Scan for the cell matching the given text and deliver its (x, y) coordinate at center. 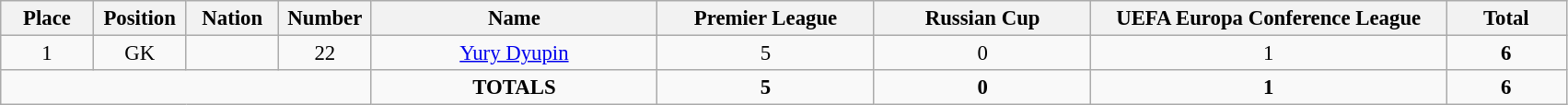
Position (140, 18)
UEFA Europa Conference League (1269, 18)
Number (326, 18)
Name (514, 18)
TOTALS (514, 87)
Premier League (766, 18)
Total (1506, 18)
Yury Dyupin (514, 53)
GK (140, 53)
22 (326, 53)
Place (48, 18)
Nation (232, 18)
Russian Cup (982, 18)
